Output the (x, y) coordinate of the center of the cell containing the given text.  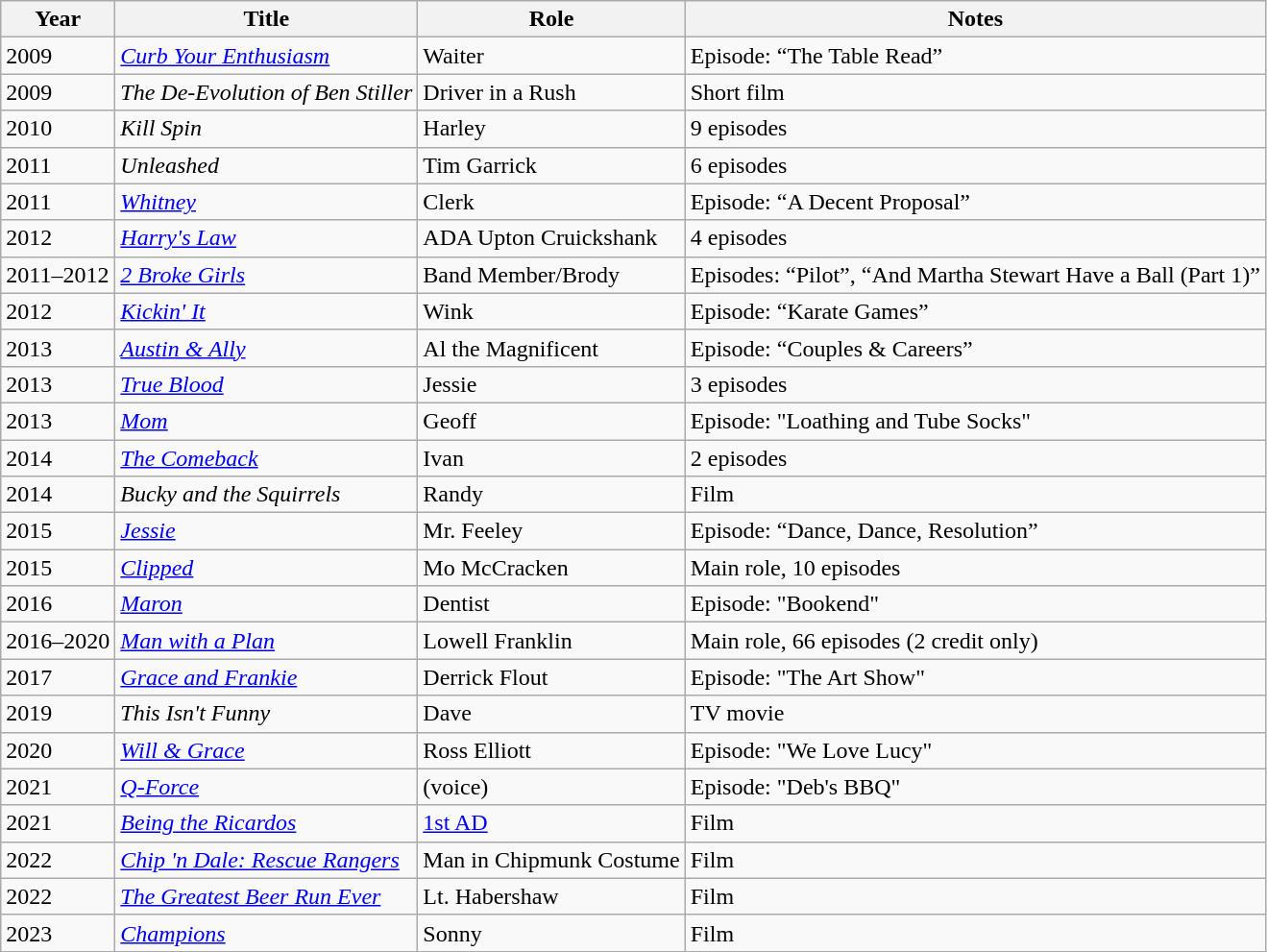
Mom (267, 421)
Episode: "Deb's BBQ" (975, 787)
Wink (551, 311)
Clipped (267, 568)
Episodes: “Pilot”, “And Martha Stewart Have a Ball (Part 1)” (975, 275)
Austin & Ally (267, 348)
The De-Evolution of Ben Stiller (267, 92)
Episode: "The Art Show" (975, 677)
6 episodes (975, 165)
Lowell Franklin (551, 641)
9 episodes (975, 129)
Episode: “The Table Read” (975, 56)
Main role, 66 episodes (2 credit only) (975, 641)
Episode: “Karate Games” (975, 311)
Bucky and the Squirrels (267, 495)
2010 (58, 129)
Harry's Law (267, 238)
Main role, 10 episodes (975, 568)
Waiter (551, 56)
Clerk (551, 202)
(voice) (551, 787)
Grace and Frankie (267, 677)
Sonny (551, 933)
ADA Upton Cruickshank (551, 238)
Episode: “A Decent Proposal” (975, 202)
Whitney (267, 202)
Ivan (551, 458)
1st AD (551, 823)
Man in Chipmunk Costume (551, 860)
Dentist (551, 604)
Derrick Flout (551, 677)
Kickin' It (267, 311)
Chip 'n Dale: Rescue Rangers (267, 860)
Episode: "Loathing and Tube Socks" (975, 421)
Episode: "Bookend" (975, 604)
Tim Garrick (551, 165)
Q-Force (267, 787)
Kill Spin (267, 129)
Lt. Habershaw (551, 896)
Being the Ricardos (267, 823)
Year (58, 19)
2 episodes (975, 458)
Episode: "We Love Lucy" (975, 750)
Will & Grace (267, 750)
This Isn't Funny (267, 714)
2019 (58, 714)
Episode: “Dance, Dance, Resolution” (975, 531)
2 Broke Girls (267, 275)
Mo McCracken (551, 568)
2016 (58, 604)
Notes (975, 19)
2011–2012 (58, 275)
Randy (551, 495)
Dave (551, 714)
The Comeback (267, 458)
Man with a Plan (267, 641)
Maron (267, 604)
Harley (551, 129)
Role (551, 19)
Band Member/Brody (551, 275)
2023 (58, 933)
Al the Magnificent (551, 348)
Episode: “Couples & Careers” (975, 348)
Ross Elliott (551, 750)
Geoff (551, 421)
2020 (58, 750)
Title (267, 19)
3 episodes (975, 384)
4 episodes (975, 238)
The Greatest Beer Run Ever (267, 896)
2017 (58, 677)
True Blood (267, 384)
Mr. Feeley (551, 531)
Champions (267, 933)
2016–2020 (58, 641)
TV movie (975, 714)
Curb Your Enthusiasm (267, 56)
Short film (975, 92)
Driver in a Rush (551, 92)
Unleashed (267, 165)
